Capture the cell that displays the provided text and extract its (x, y) central coordinate. 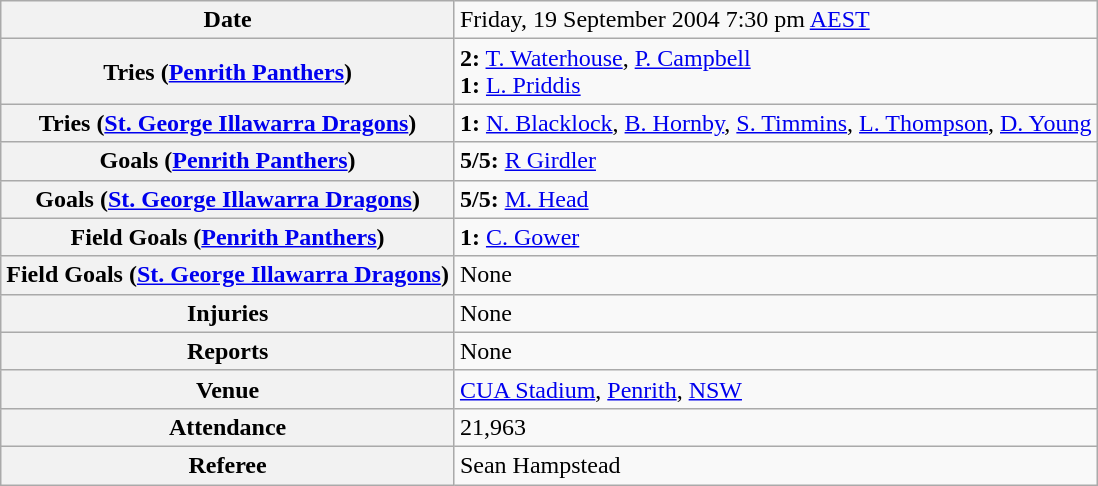
Venue (228, 389)
2: T. Waterhouse, P. Campbell 1: L. Priddis (775, 72)
Field Goals (Penrith Panthers) (228, 237)
5/5: R Girdler (775, 161)
Reports (228, 351)
Date (228, 20)
1: C. Gower (775, 237)
Attendance (228, 427)
Friday, 19 September 2004 7:30 pm AEST (775, 20)
Goals (St. George Illawarra Dragons) (228, 199)
Injuries (228, 313)
Tries (Penrith Panthers) (228, 72)
Goals (Penrith Panthers) (228, 161)
CUA Stadium, Penrith, NSW (775, 389)
1: N. Blacklock, B. Hornby, S. Timmins, L. Thompson, D. Young (775, 123)
Tries (St. George Illawarra Dragons) (228, 123)
Sean Hampstead (775, 465)
Field Goals (St. George Illawarra Dragons) (228, 275)
5/5: M. Head (775, 199)
Referee (228, 465)
21,963 (775, 427)
